Output the [x, y] coordinate of the center of the cell containing the given text.  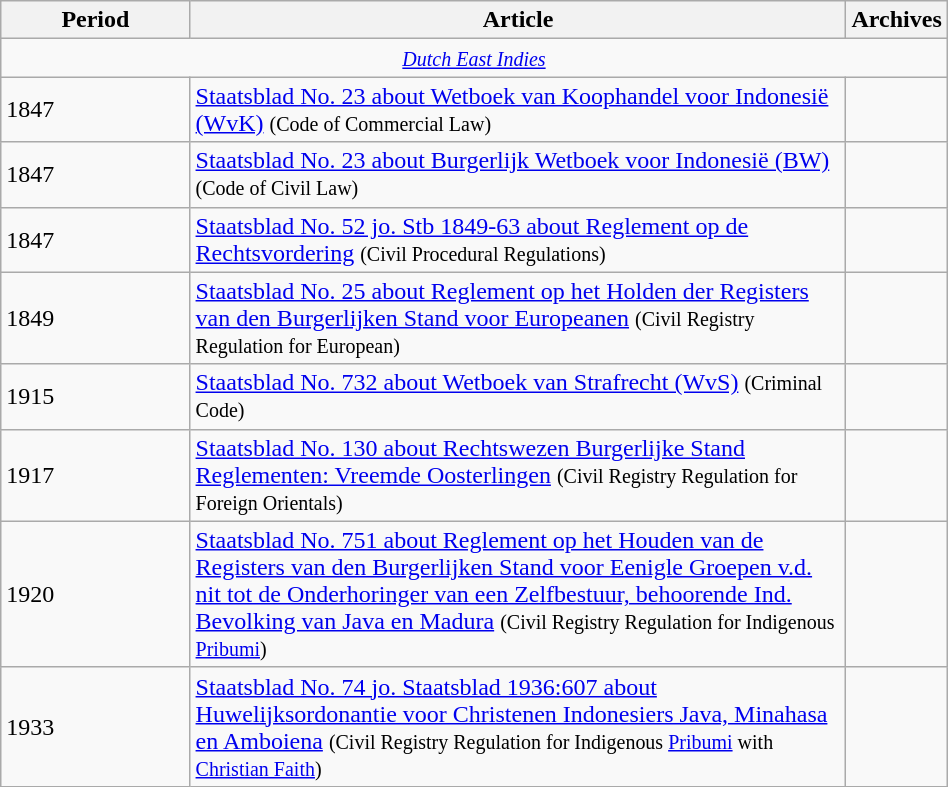
1933 [96, 726]
Article [518, 20]
1917 [96, 475]
1915 [96, 396]
Staatsblad No. 732 about Wetboek van Strafrecht (WvS) (Criminal Code) [518, 396]
Archives [896, 20]
Staatsblad No. 25 about Reglement op het Holden der Registers van den Burgerlijken Stand voor Europeanen (Civil Registry Regulation for European) [518, 318]
1920 [96, 594]
Staatsblad No. 23 about Burgerlijk Wetboek voor Indonesië (BW) (Code of Civil Law) [518, 174]
Staatsblad No. 52 jo. Stb 1849-63 about Reglement op de Rechtsvordering (Civil Procedural Regulations) [518, 240]
1849 [96, 318]
Dutch East Indies [474, 58]
Period [96, 20]
Staatsblad No. 130 about Rechtswezen Burgerlijke Stand Reglementen: Vreemde Oosterlingen (Civil Registry Regulation for Foreign Orientals) [518, 475]
Staatsblad No. 23 about Wetboek van Koophandel voor Indonesië (WvK) (Code of Commercial Law) [518, 110]
